Extract the [X, Y] coordinate from the center of the cell holding the provided text.  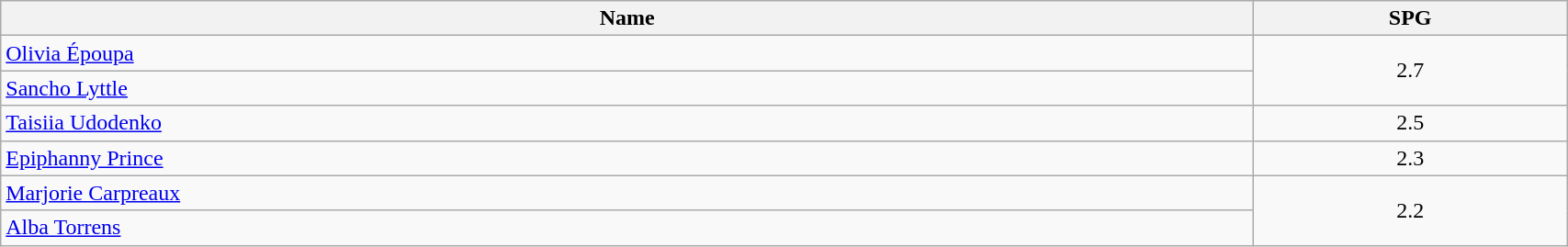
2.2 [1411, 210]
Marjorie Carpreaux [627, 193]
Olivia Époupa [627, 53]
2.5 [1411, 123]
Sancho Lyttle [627, 88]
Name [627, 18]
Alba Torrens [627, 228]
2.3 [1411, 158]
Epiphanny Prince [627, 158]
Taisiia Udodenko [627, 123]
SPG [1411, 18]
2.7 [1411, 71]
